Identify which cell holds the provided text, then report its [X, Y] central coordinate. 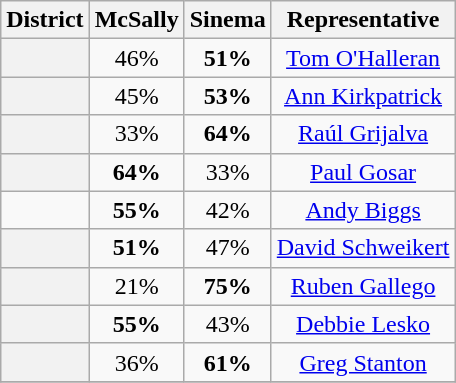
Ruben Gallego [363, 286]
Paul Gosar [363, 172]
46% [136, 58]
McSally [136, 20]
36% [136, 362]
Sinema [228, 20]
47% [228, 248]
53% [228, 96]
Debbie Lesko [363, 324]
Ann Kirkpatrick [363, 96]
Raúl Grijalva [363, 134]
21% [136, 286]
Andy Biggs [363, 210]
District [45, 20]
Representative [363, 20]
Greg Stanton [363, 362]
43% [228, 324]
Tom O'Halleran [363, 58]
42% [228, 210]
61% [228, 362]
45% [136, 96]
75% [228, 286]
David Schweikert [363, 248]
